Detect which cell encompasses the target text, then output its [x, y] center coordinate. 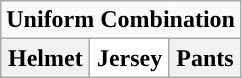
Uniform Combination [121, 20]
Pants [204, 58]
Helmet [46, 58]
Jersey [130, 58]
